Extract the (x, y) coordinate from the center of the cell holding the provided text.  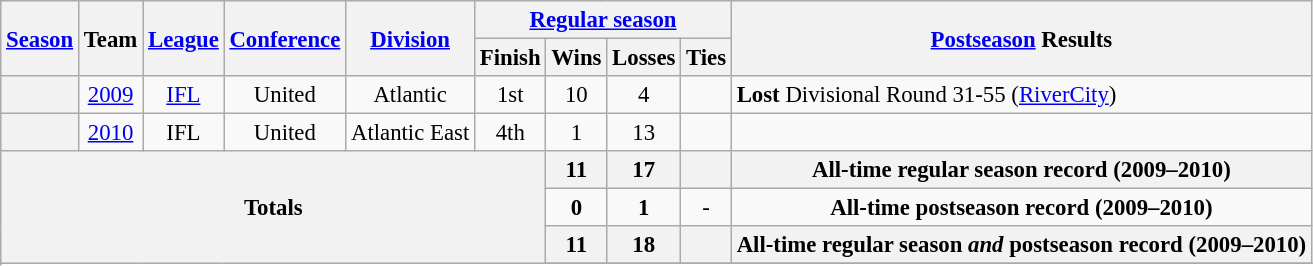
13 (644, 133)
Division (410, 38)
Atlantic East (410, 133)
Conference (285, 38)
Losses (644, 58)
Totals (274, 208)
Wins (576, 58)
Season (40, 38)
Atlantic (410, 95)
Finish (510, 58)
18 (644, 245)
All-time postseason record (2009–2010) (1021, 208)
Regular season (604, 20)
2009 (110, 95)
Team (110, 38)
Ties (706, 58)
All-time regular season and postseason record (2009–2010) (1021, 245)
Lost Divisional Round 31-55 (RiverCity) (1021, 95)
17 (644, 170)
4 (644, 95)
10 (576, 95)
- (706, 208)
Postseason Results (1021, 38)
4th (510, 133)
League (184, 38)
0 (576, 208)
2010 (110, 133)
All-time regular season record (2009–2010) (1021, 170)
1st (510, 95)
